For the text-containing cell, return its midpoint in [X, Y] coordinate format. 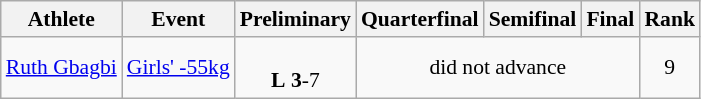
Event [178, 19]
Preliminary [296, 19]
Final [610, 19]
Rank [670, 19]
did not advance [498, 68]
Ruth Gbagbi [62, 68]
Girls' -55kg [178, 68]
Athlete [62, 19]
9 [670, 68]
Quarterfinal [420, 19]
Semifinal [533, 19]
L 3-7 [296, 68]
